Scan for the cell matching the given text and deliver its [X, Y] coordinate at center. 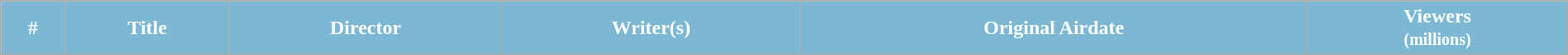
# [33, 28]
Director [366, 28]
Title [147, 28]
Writer(s) [652, 28]
Original Airdate [1054, 28]
Viewers(millions) [1437, 28]
